Provide the (x, y) coordinate of the cell's center where the given text is located.  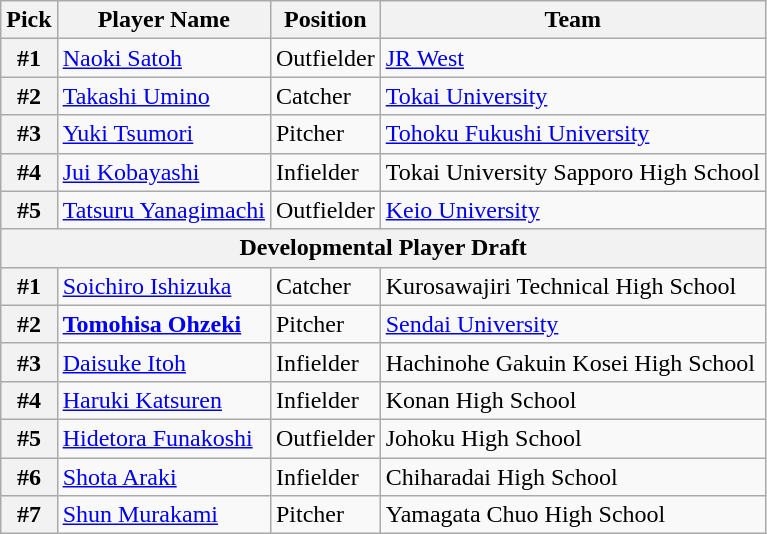
Jui Kobayashi (164, 172)
#7 (29, 515)
Takashi Umino (164, 96)
Tokai University (572, 96)
Tohoku Fukushi University (572, 134)
Position (325, 20)
Tokai University Sapporo High School (572, 172)
Yuki Tsumori (164, 134)
Naoki Satoh (164, 58)
#6 (29, 477)
Player Name (164, 20)
Konan High School (572, 400)
Tomohisa Ohzeki (164, 324)
Team (572, 20)
Chiharadai High School (572, 477)
Tatsuru Yanagimachi (164, 210)
Soichiro Ishizuka (164, 286)
Hidetora Funakoshi (164, 438)
Kurosawajiri Technical High School (572, 286)
Keio University (572, 210)
JR West (572, 58)
Sendai University (572, 324)
Yamagata Chuo High School (572, 515)
Pick (29, 20)
Shota Araki (164, 477)
Shun Murakami (164, 515)
Haruki Katsuren (164, 400)
Hachinohe Gakuin Kosei High School (572, 362)
Johoku High School (572, 438)
Daisuke Itoh (164, 362)
Developmental Player Draft (384, 248)
